Scan for the cell matching the given text and deliver its (X, Y) coordinate at center. 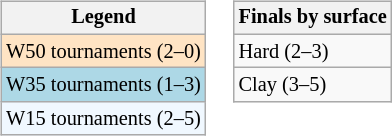
Hard (2–3) (313, 51)
Clay (3–5) (313, 85)
W15 tournaments (2–5) (103, 119)
Finals by surface (313, 18)
W35 tournaments (1–3) (103, 85)
Legend (103, 18)
W50 tournaments (2–0) (103, 51)
